Identify which cell holds the provided text, then report its [X, Y] central coordinate. 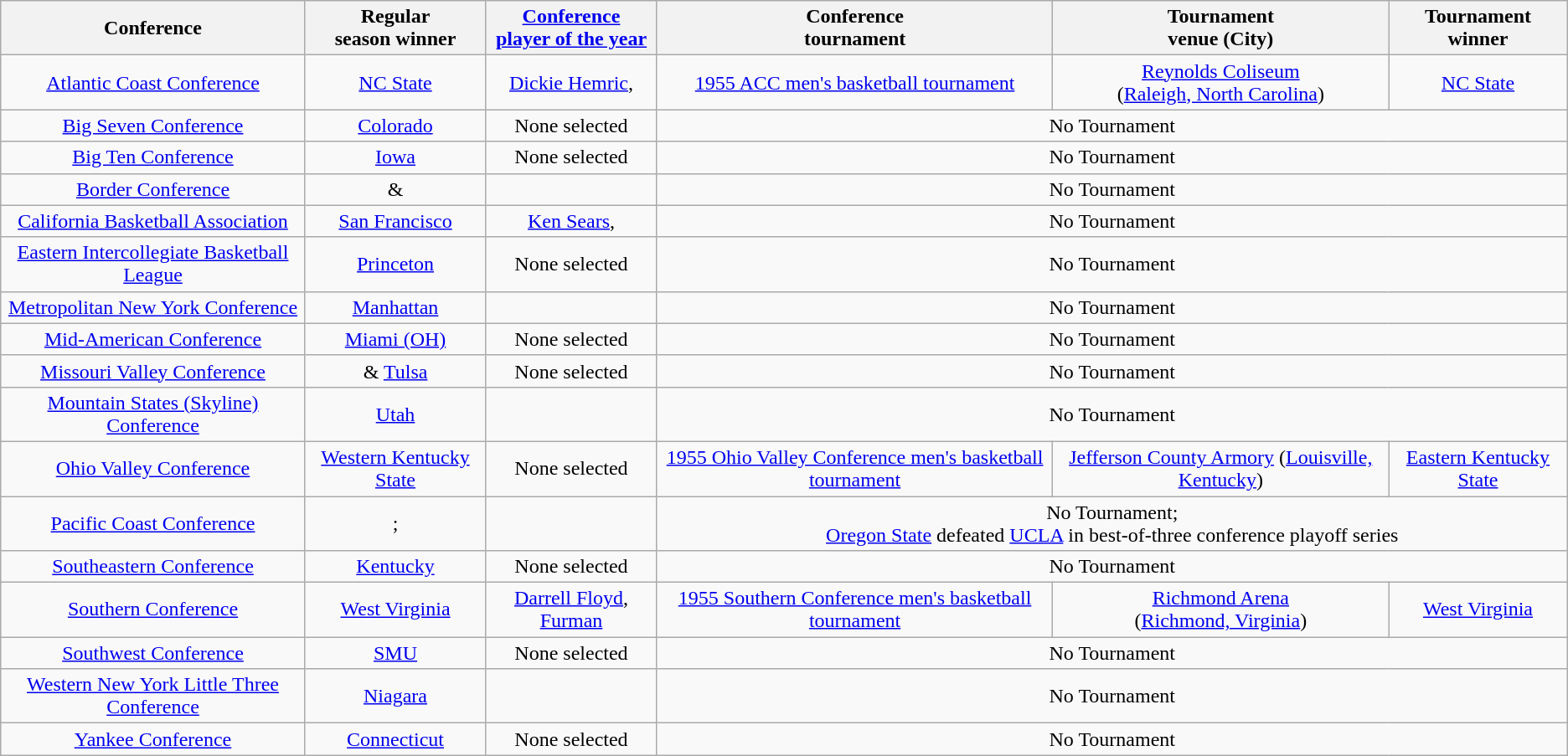
Border Conference [153, 189]
Western Kentucky State [395, 469]
Western New York Little Three Conference [153, 697]
Niagara [395, 697]
Atlantic Coast Conference [153, 82]
Reynolds Coliseum(Raleigh, North Carolina) [1221, 82]
1955 Southern Conference men's basketball tournament [854, 609]
Conference [153, 28]
Dickie Hemric, [571, 82]
Regular season winner [395, 28]
& Tulsa [395, 371]
Tournament winner [1478, 28]
Big Seven Conference [153, 126]
Mid-American Conference [153, 339]
Jefferson County Armory (Louisville, Kentucky) [1221, 469]
Ohio Valley Conference [153, 469]
Southwest Conference [153, 653]
Iowa [395, 157]
Richmond Arena(Richmond, Virginia) [1221, 609]
Eastern Intercollegiate Basketball League [153, 265]
Miami (OH) [395, 339]
1955 Ohio Valley Conference men's basketball tournament [854, 469]
& [395, 189]
1955 ACC men's basketball tournament [854, 82]
Kentucky [395, 567]
Princeton [395, 265]
Conference tournament [854, 28]
No Tournament;Oregon State defeated UCLA in best-of-three conference playoff series [1112, 522]
Eastern Kentucky State [1478, 469]
Connecticut [395, 739]
Tournament venue (City) [1221, 28]
; [395, 522]
Metropolitan New York Conference [153, 307]
SMU [395, 653]
Yankee Conference [153, 739]
Pacific Coast Conference [153, 522]
San Francisco [395, 221]
Utah [395, 414]
Mountain States (Skyline) Conference [153, 414]
Big Ten Conference [153, 157]
California Basketball Association [153, 221]
Southeastern Conference [153, 567]
Darrell Floyd, Furman [571, 609]
Ken Sears, [571, 221]
Southern Conference [153, 609]
Conference player of the year [571, 28]
Missouri Valley Conference [153, 371]
Colorado [395, 126]
Manhattan [395, 307]
